From the cell containing the given text, extract its center point as (x, y) coordinate. 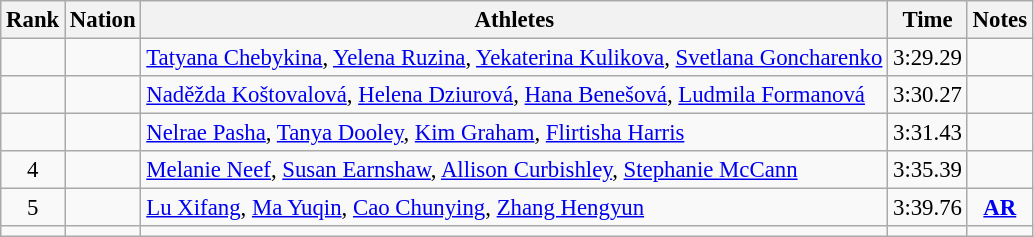
3:30.27 (928, 95)
3:31.43 (928, 133)
3:29.29 (928, 58)
3:35.39 (928, 170)
4 (33, 170)
Rank (33, 20)
Tatyana Chebykina, Yelena Ruzina, Yekaterina Kulikova, Svetlana Goncharenko (514, 58)
Lu Xifang, Ma Yuqin, Cao Chunying, Zhang Hengyun (514, 208)
5 (33, 208)
Notes (1000, 20)
Naděžda Koštovalová, Helena Dziurová, Hana Benešová, Ludmila Formanová (514, 95)
Time (928, 20)
Athletes (514, 20)
Nelrae Pasha, Tanya Dooley, Kim Graham, Flirtisha Harris (514, 133)
Melanie Neef, Susan Earnshaw, Allison Curbishley, Stephanie McCann (514, 170)
3:39.76 (928, 208)
Nation (103, 20)
AR (1000, 208)
